Extract the [X, Y] coordinate from the center of the cell holding the provided text.  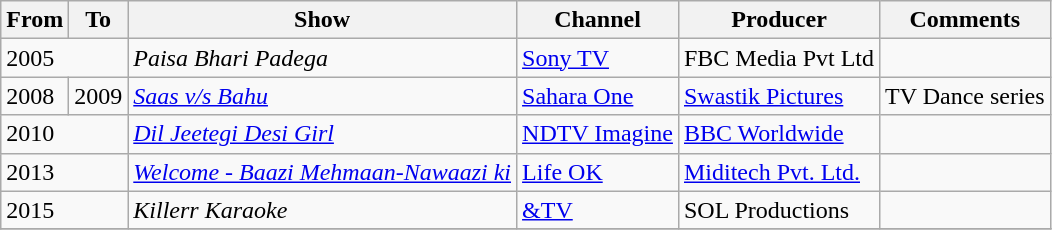
NDTV Imagine [598, 134]
Producer [778, 20]
Sony TV [598, 58]
Life OK [598, 172]
2013 [64, 172]
Miditech Pvt. Ltd. [778, 172]
2009 [98, 96]
Killerr Karaoke [322, 210]
2008 [35, 96]
From [35, 20]
BBC Worldwide [778, 134]
Sahara One [598, 96]
Swastik Pictures [778, 96]
2005 [64, 58]
FBC Media Pvt Ltd [778, 58]
SOL Productions [778, 210]
&TV [598, 210]
Dil Jeetegi Desi Girl [322, 134]
2010 [64, 134]
Saas v/s Bahu [322, 96]
Show [322, 20]
Paisa Bhari Padega [322, 58]
TV Dance series [966, 96]
Welcome - Baazi Mehmaan-Nawaazi ki [322, 172]
Channel [598, 20]
Comments [966, 20]
To [98, 20]
2015 [64, 210]
